Scan for the cell matching the given text and deliver its [X, Y] coordinate at center. 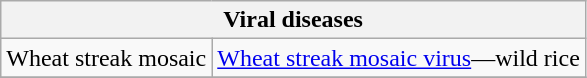
Wheat streak mosaic [106, 58]
Wheat streak mosaic virus—wild rice [399, 58]
Viral diseases [294, 20]
